Return the (X, Y) coordinate for the center point of the cell that contains the specified text.  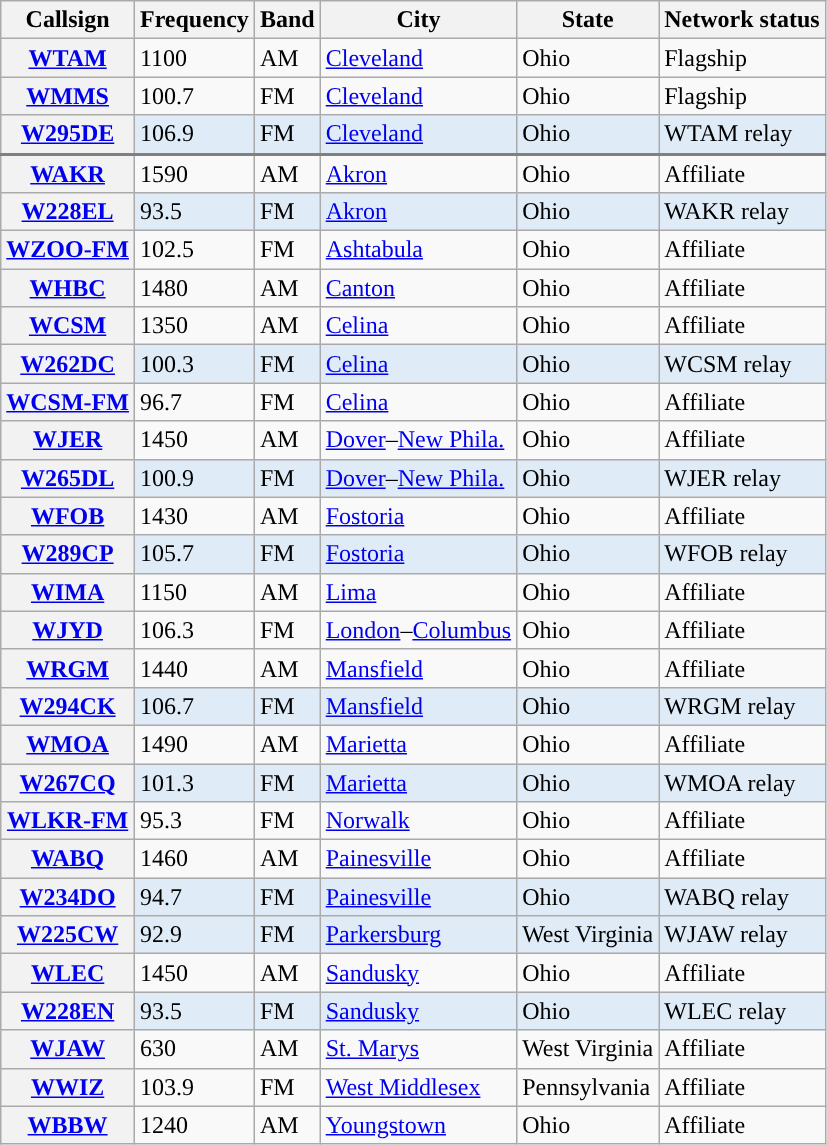
WWIZ (68, 1087)
WJER (68, 440)
Band (287, 20)
State (588, 20)
105.7 (194, 554)
Callsign (68, 20)
St. Marys (418, 1049)
102.5 (194, 250)
103.9 (194, 1087)
1100 (194, 58)
WABQ relay (742, 897)
WMOA relay (742, 783)
WIMA (68, 592)
W294CK (68, 706)
WTAM relay (742, 134)
London–Columbus (418, 630)
WTAM (68, 58)
WABQ (68, 859)
WZOO-FM (68, 250)
Norwalk (418, 821)
630 (194, 1049)
Pennsylvania (588, 1087)
1460 (194, 859)
1440 (194, 668)
W265DL (68, 478)
WFOB (68, 516)
W228EL (68, 212)
1590 (194, 174)
WMMS (68, 96)
WJYD (68, 630)
95.3 (194, 821)
Frequency (194, 20)
1490 (194, 744)
WCSM (68, 326)
W228EN (68, 1011)
1480 (194, 288)
100.3 (194, 364)
96.7 (194, 402)
106.9 (194, 134)
West Middlesex (418, 1087)
WFOB relay (742, 554)
94.7 (194, 897)
W234DO (68, 897)
1350 (194, 326)
WLEC (68, 973)
101.3 (194, 783)
WMOA (68, 744)
WLEC relay (742, 1011)
WRGM (68, 668)
1150 (194, 592)
1240 (194, 1125)
106.7 (194, 706)
WHBC (68, 288)
City (418, 20)
Canton (418, 288)
Lima (418, 592)
Youngstown (418, 1125)
1430 (194, 516)
WBBW (68, 1125)
W262DC (68, 364)
Parkersburg (418, 935)
WAKR relay (742, 212)
Network status (742, 20)
WAKR (68, 174)
106.3 (194, 630)
100.7 (194, 96)
WRGM relay (742, 706)
W289CP (68, 554)
92.9 (194, 935)
WLKR-FM (68, 821)
WJER relay (742, 478)
Ashtabula (418, 250)
WJAW relay (742, 935)
WCSM relay (742, 364)
W295DE (68, 134)
WCSM-FM (68, 402)
W267CQ (68, 783)
100.9 (194, 478)
W225CW (68, 935)
WJAW (68, 1049)
